Scan for the cell matching the given text and deliver its [X, Y] coordinate at center. 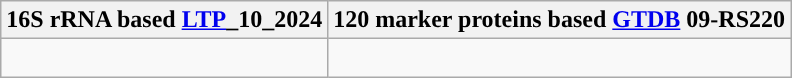
16S rRNA based LTP_10_2024 [164, 20]
120 marker proteins based GTDB 09-RS220 [560, 20]
